Provide the (x, y) coordinate of the cell's center where the given text is located.  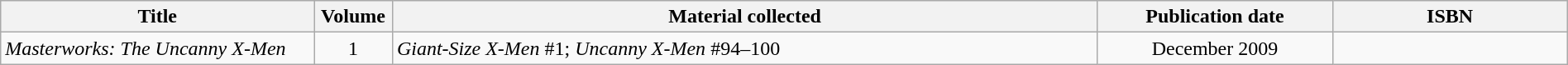
December 2009 (1215, 48)
Title (157, 17)
1 (354, 48)
Publication date (1215, 17)
ISBN (1450, 17)
Volume (354, 17)
Masterworks: The Uncanny X-Men (157, 48)
Giant-Size X-Men #1; Uncanny X-Men #94–100 (744, 48)
Material collected (744, 17)
